Search for the cell housing the specified text and yield its [X, Y] center coordinate. 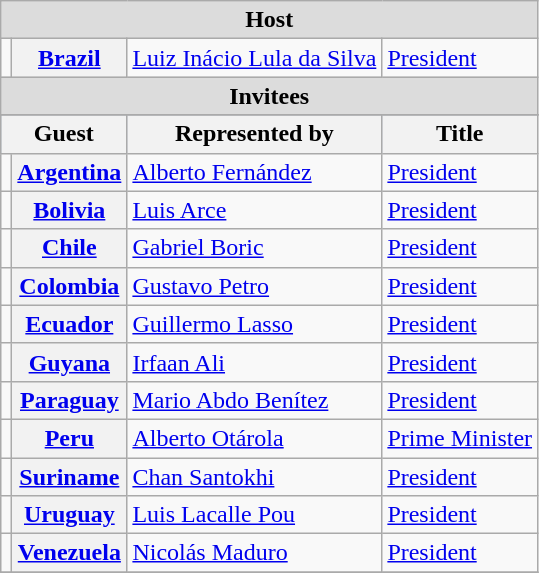
Gustavo Petro [254, 286]
Represented by [254, 134]
Irfaan Ali [254, 362]
Paraguay [70, 400]
Guyana [70, 362]
Invitees [270, 96]
Guest [64, 134]
Gabriel Boric [254, 248]
Chan Santokhi [254, 477]
Argentina [70, 172]
Mario Abdo Benítez [254, 400]
Colombia [70, 286]
Prime Minister [460, 438]
Suriname [70, 477]
Guillermo Lasso [254, 324]
Luis Lacalle Pou [254, 515]
Luiz Inácio Lula da Silva [254, 58]
Alberto Otárola [254, 438]
Uruguay [70, 515]
Alberto Fernández [254, 172]
Peru [70, 438]
Host [270, 20]
Chile [70, 248]
Nicolás Maduro [254, 553]
Brazil [70, 58]
Venezuela [70, 553]
Title [460, 134]
Ecuador [70, 324]
Bolivia [70, 210]
Luis Arce [254, 210]
